Detect which cell encompasses the target text, then output its [X, Y] center coordinate. 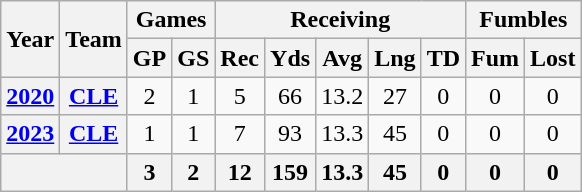
5 [240, 96]
Fum [496, 58]
GS [194, 58]
3 [149, 172]
Lost [553, 58]
159 [290, 172]
TD [443, 58]
66 [290, 96]
Receiving [340, 20]
Rec [240, 58]
Avg [342, 58]
Games [170, 20]
Fumbles [524, 20]
7 [240, 134]
Year [30, 39]
27 [395, 96]
13.2 [342, 96]
2023 [30, 134]
GP [149, 58]
93 [290, 134]
2020 [30, 96]
Team [94, 39]
Lng [395, 58]
Yds [290, 58]
12 [240, 172]
